Locate the cell with the specified text and output its [X, Y] center coordinate. 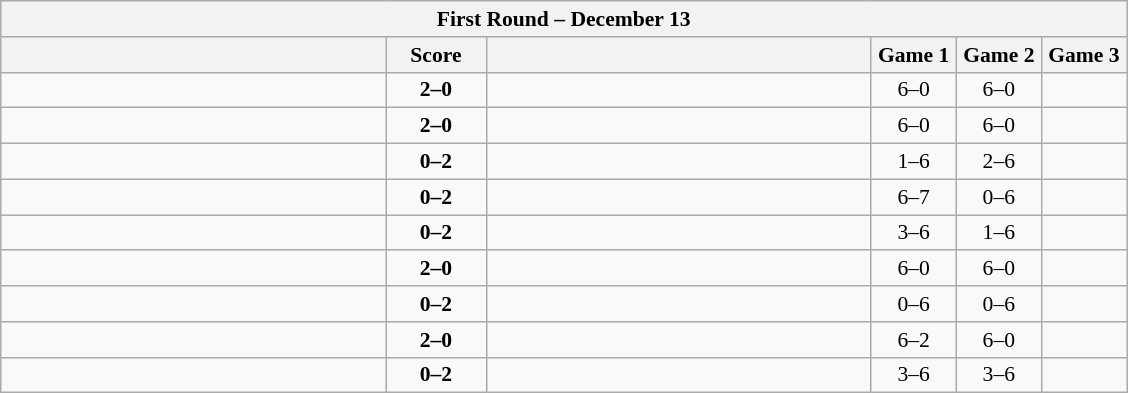
Game 2 [998, 55]
2–6 [998, 162]
Game 3 [1084, 55]
Game 1 [914, 55]
First Round – December 13 [564, 19]
Score [436, 55]
6–2 [914, 340]
6–7 [914, 197]
